Return (X, Y) of the center of cell containing provided text 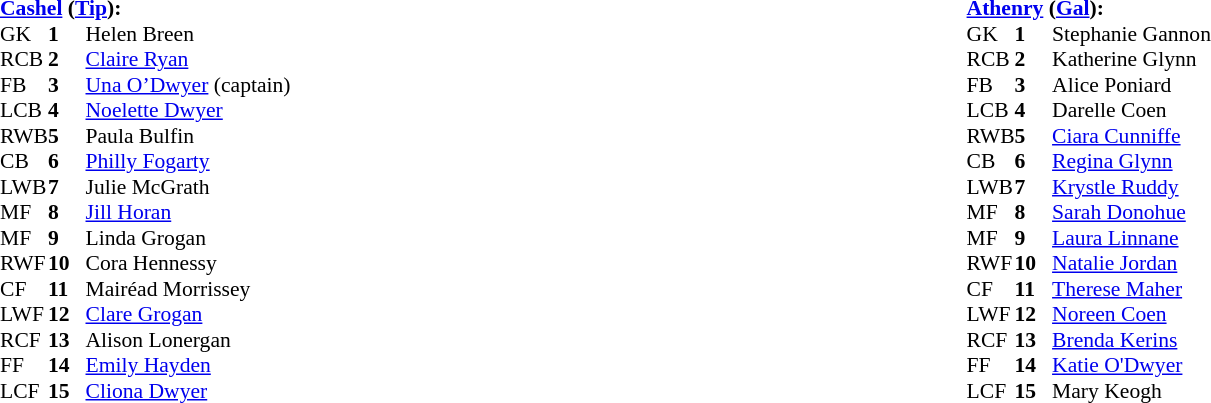
Jill Horan (188, 213)
Stephanie Gannon (1132, 34)
Philly Fogarty (188, 161)
Julie McGrath (188, 187)
Noreen Coen (1132, 315)
Natalie Jordan (1132, 263)
Alice Poniard (1132, 85)
Clare Grogan (188, 315)
Helen Breen (188, 34)
Emily Hayden (188, 365)
Ciara Cunniffe (1132, 136)
Katherine Glynn (1132, 59)
Claire Ryan (188, 59)
Sarah Donohue (1132, 213)
Laura Linnane (1132, 238)
Darelle Coen (1132, 111)
Mairéad Morrissey (188, 289)
Regina Glynn (1132, 161)
Therese Maher (1132, 289)
Una O’Dwyer (captain) (188, 85)
Katie O'Dwyer (1132, 365)
Brenda Kerins (1132, 340)
Cora Hennessy (188, 263)
Linda Grogan (188, 238)
Krystle Ruddy (1132, 187)
Paula Bulfin (188, 136)
Noelette Dwyer (188, 111)
Alison Lonergan (188, 340)
